Detect which cell encompasses the target text, then output its (x, y) center coordinate. 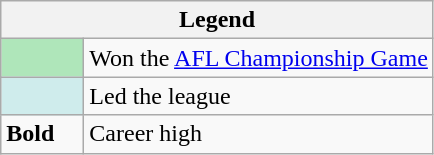
Led the league (259, 96)
Won the AFL Championship Game (259, 58)
Career high (259, 134)
Legend (218, 20)
Bold (42, 134)
